Return (X, Y) of the center of cell containing provided text 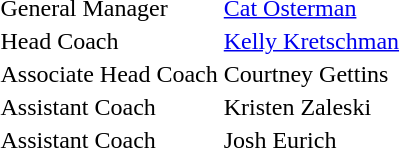
Kristen Zaleski (311, 107)
Kelly Kretschman (311, 41)
Courtney Gettins (311, 74)
